Identify which cell holds the provided text, then report its [X, Y] central coordinate. 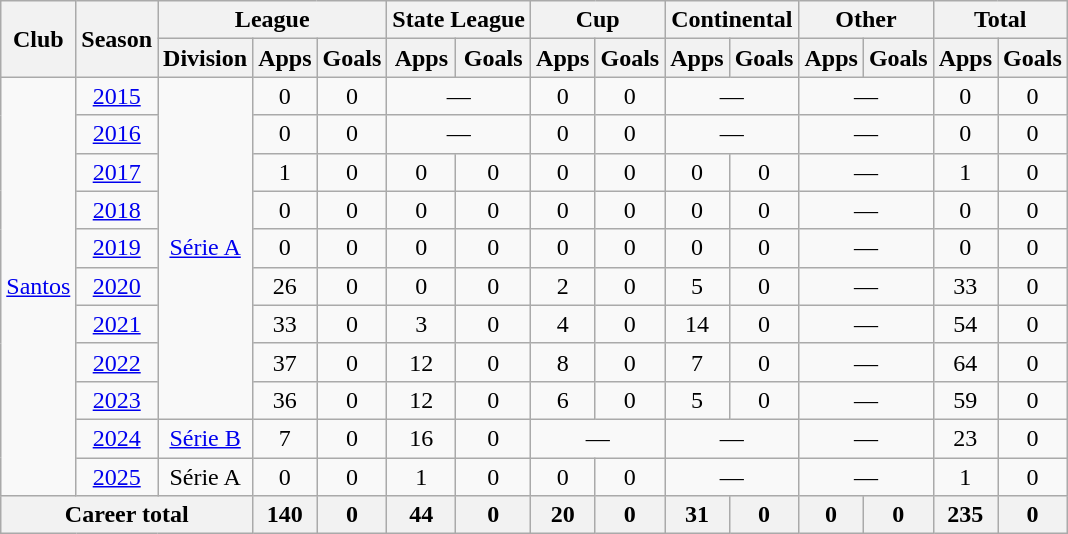
2016 [117, 134]
64 [965, 362]
20 [563, 515]
2021 [117, 324]
Santos [38, 286]
Career total [127, 515]
8 [563, 362]
Season [117, 39]
2018 [117, 210]
2023 [117, 400]
140 [285, 515]
State League [459, 20]
2024 [117, 438]
44 [422, 515]
6 [563, 400]
Club [38, 39]
Total [1000, 20]
23 [965, 438]
League [272, 20]
Série B [206, 438]
54 [965, 324]
Other [866, 20]
Continental [732, 20]
31 [697, 515]
3 [422, 324]
Cup [598, 20]
Division [206, 58]
37 [285, 362]
16 [422, 438]
235 [965, 515]
2015 [117, 96]
14 [697, 324]
2020 [117, 286]
26 [285, 286]
2022 [117, 362]
36 [285, 400]
2 [563, 286]
59 [965, 400]
2017 [117, 172]
2025 [117, 477]
2019 [117, 248]
4 [563, 324]
